Extract the (x, y) coordinate from the center of the cell holding the provided text.  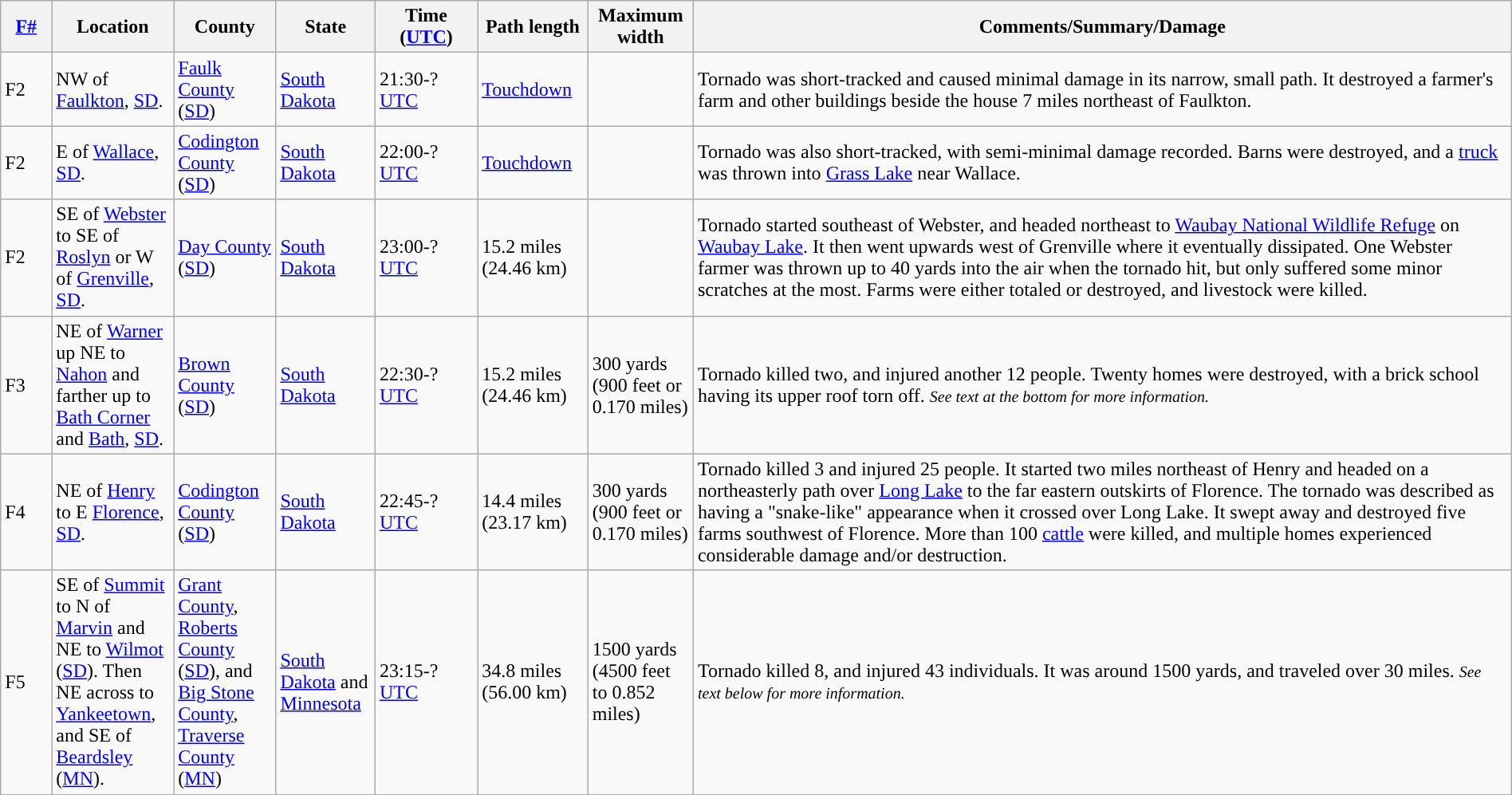
Comments/Summary/Damage (1102, 27)
F3 (26, 384)
22:30-? UTC (426, 384)
Path length (533, 27)
Tornado killed 8, and injured 43 individuals. It was around 1500 yards, and traveled over 30 miles. See text below for more information. (1102, 683)
22:00-? UTC (426, 163)
Time (UTC) (426, 27)
23:00-?UTC (426, 258)
SE of Webster to SE of Roslyn or W of Grenville, SD. (113, 258)
Faulk County (SD) (225, 89)
34.8 miles (56.00 km) (533, 683)
Day County (SD) (225, 258)
1500 yards (4500 feet to 0.852 miles) (640, 683)
NW of Faulkton, SD. (113, 89)
Maximum width (640, 27)
21:30-?UTC (426, 89)
NE of Henry to E Florence, SD. (113, 512)
Tornado was also short-tracked, with semi-minimal damage recorded. Barns were destroyed, and a truck was thrown into Grass Lake near Wallace. (1102, 163)
F# (26, 27)
South Dakota and Minnesota (325, 683)
SE of Summit to N of Marvin and NE to Wilmot (SD). Then NE across to Yankeetown, and SE of Beardsley (MN). (113, 683)
Location (113, 27)
E of Wallace, SD. (113, 163)
Brown County (SD) (225, 384)
14.4 miles (23.17 km) (533, 512)
23:15-? UTC (426, 683)
Grant County, Roberts County (SD), and Big Stone County, Traverse County (MN) (225, 683)
NE of Warner up NE to Nahon and farther up to Bath Corner and Bath, SD. (113, 384)
22:45-?UTC (426, 512)
F4 (26, 512)
State (325, 27)
F5 (26, 683)
County (225, 27)
